For the text-containing cell, return its midpoint in (x, y) coordinate format. 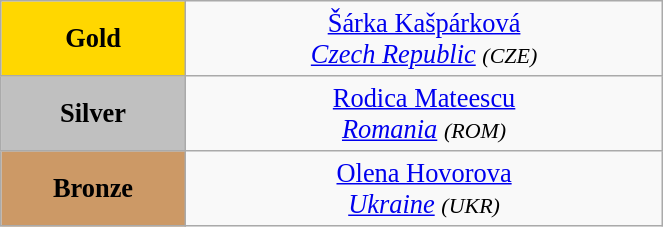
Šárka KašpárkováCzech Republic (CZE) (424, 38)
Silver (94, 112)
Rodica MateescuRomania (ROM) (424, 112)
Gold (94, 38)
Olena HovorovaUkraine (UKR) (424, 188)
Bronze (94, 188)
